Output the (X, Y) coordinate of the center of the cell containing the given text.  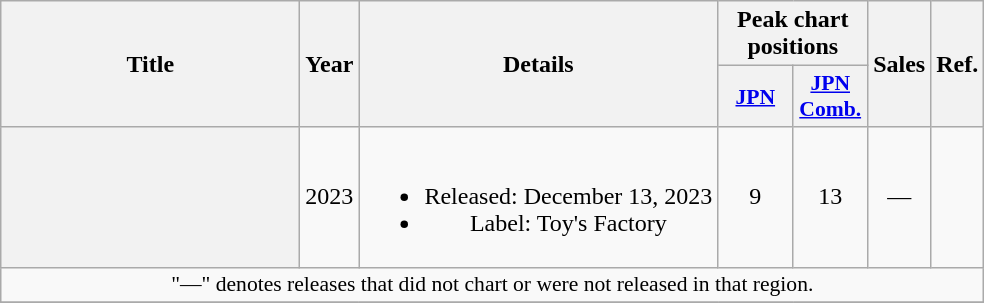
Title (150, 64)
Sales (900, 64)
— (900, 197)
Year (330, 64)
Released: December 13, 2023Label: Toy's Factory (538, 197)
JPN (756, 96)
JPNComb. (830, 96)
"—" denotes releases that did not chart or were not released in that region. (492, 285)
2023 (330, 197)
9 (756, 197)
Details (538, 64)
Ref. (958, 64)
13 (830, 197)
Peak chart positions (793, 34)
